Search for the cell housing the specified text and yield its (X, Y) center coordinate. 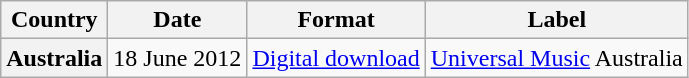
Digital download (336, 58)
Label (556, 20)
Australia (54, 58)
Date (178, 20)
18 June 2012 (178, 58)
Country (54, 20)
Format (336, 20)
Universal Music Australia (556, 58)
